For the text-containing cell, return its midpoint in [X, Y] coordinate format. 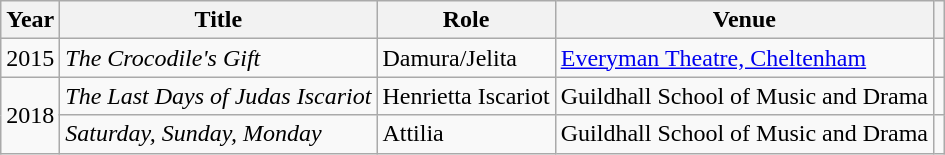
Title [218, 20]
Venue [744, 20]
Year [30, 20]
2015 [30, 58]
The Last Days of Judas Iscariot [218, 96]
Henrietta Iscariot [466, 96]
Damura/Jelita [466, 58]
The Crocodile's Gift [218, 58]
Saturday, Sunday, Monday [218, 134]
2018 [30, 115]
Everyman Theatre, Cheltenham [744, 58]
Attilia [466, 134]
Role [466, 20]
